Detect which cell encompasses the target text, then output its (X, Y) center coordinate. 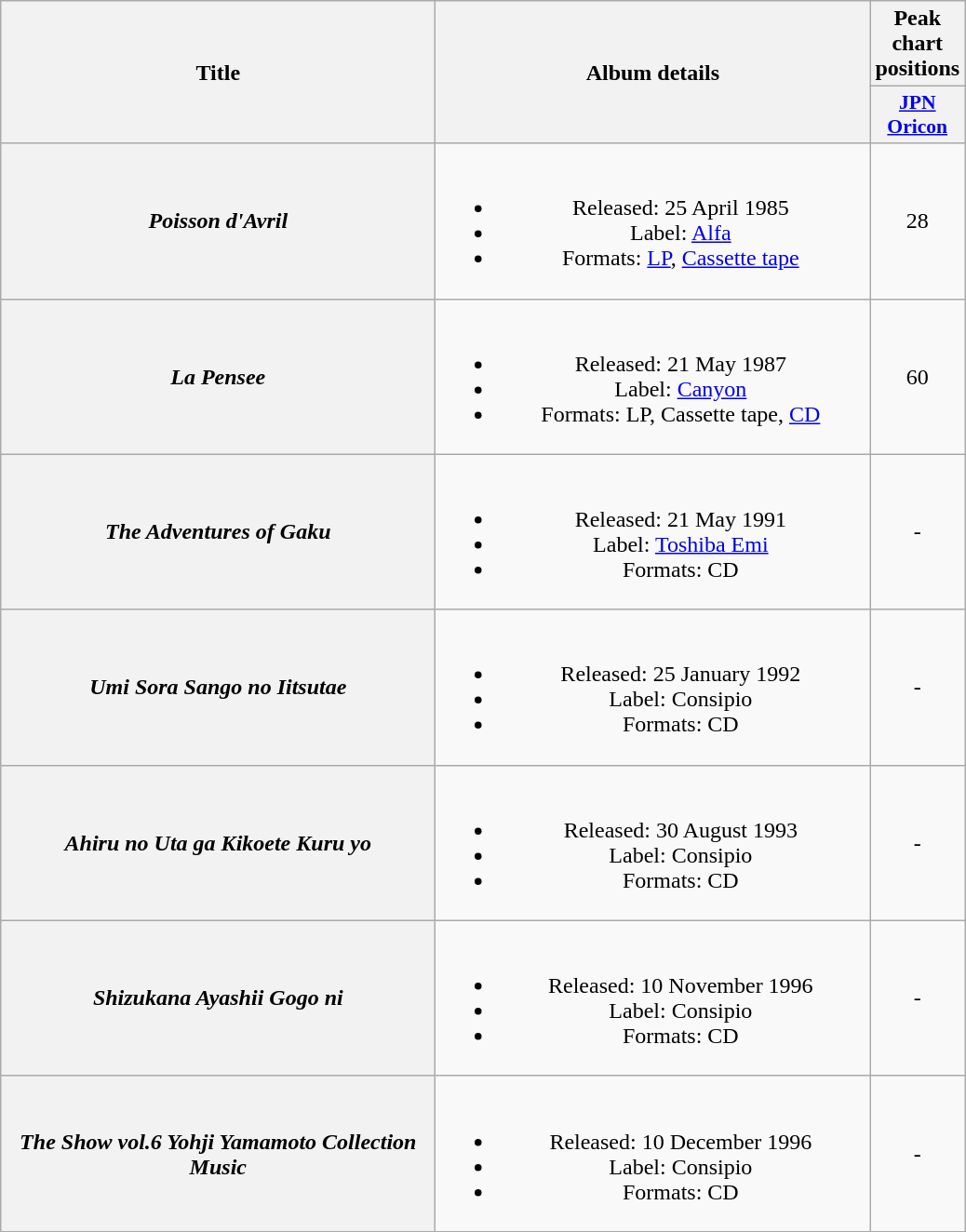
Released: 10 December 1996Label: ConsipioFormats: CD (653, 1154)
Ahiru no Uta ga Kikoete Kuru yo (218, 843)
The Show vol.6 Yohji Yamamoto Collection Music (218, 1154)
Shizukana Ayashii Gogo ni (218, 998)
La Pensee (218, 376)
Released: 21 May 1991Label: Toshiba EmiFormats: CD (653, 532)
JPNOricon (918, 115)
Released: 30 August 1993Label: ConsipioFormats: CD (653, 843)
Poisson d'Avril (218, 221)
Peak chart positions (918, 44)
60 (918, 376)
28 (918, 221)
Umi Sora Sango no Iitsutae (218, 687)
Released: 21 May 1987Label: CanyonFormats: LP, Cassette tape, CD (653, 376)
Released: 25 April 1985Label: AlfaFormats: LP, Cassette tape (653, 221)
Released: 10 November 1996Label: ConsipioFormats: CD (653, 998)
Released: 25 January 1992Label: ConsipioFormats: CD (653, 687)
Album details (653, 73)
The Adventures of Gaku (218, 532)
Title (218, 73)
